Extract the (x, y) coordinate from the center of the cell holding the provided text.  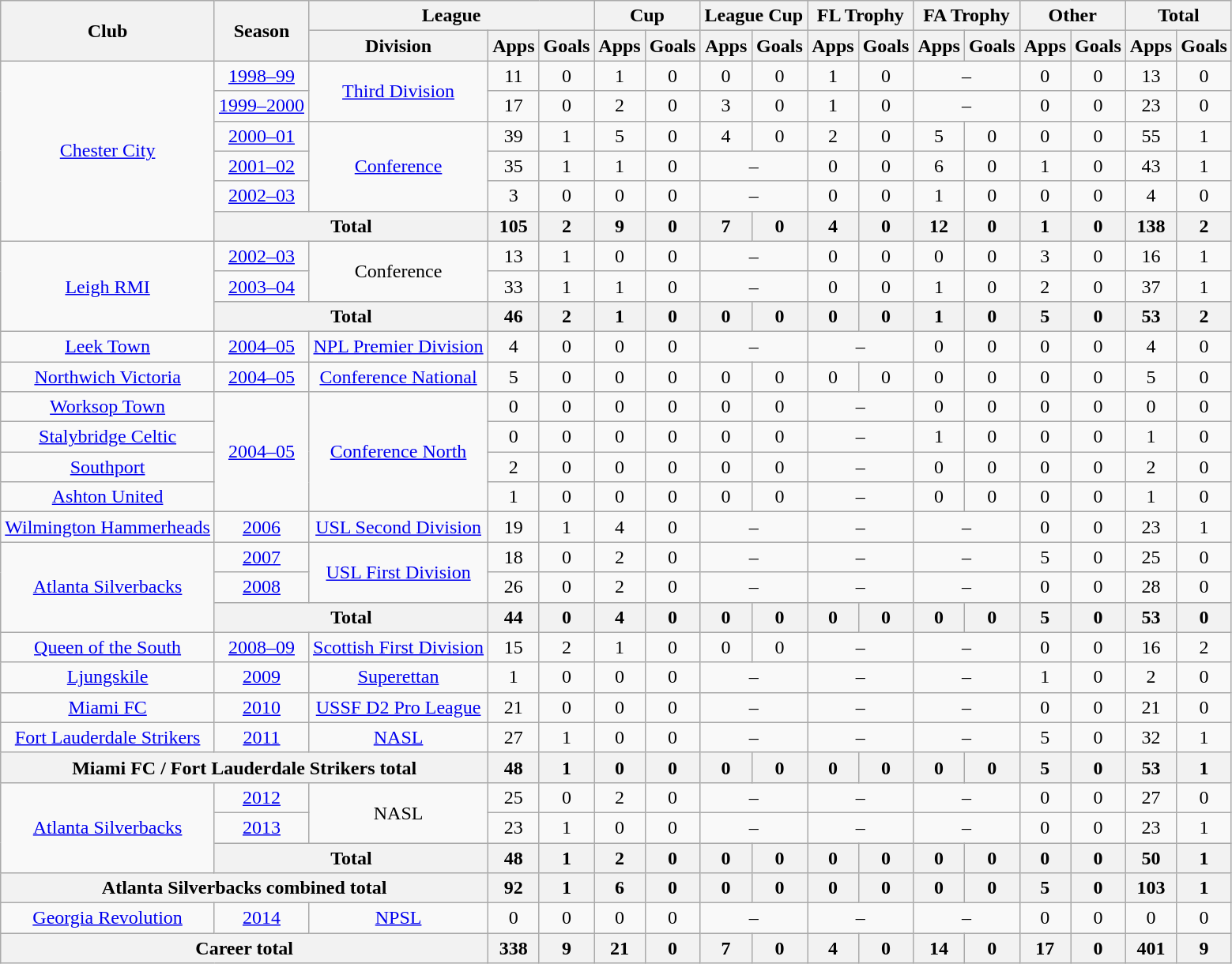
44 (514, 617)
32 (1151, 737)
NPSL (398, 918)
105 (514, 226)
35 (514, 166)
NPL Premier Division (398, 346)
USL Second Division (398, 527)
26 (514, 587)
138 (1151, 226)
USL First Division (398, 572)
50 (1151, 857)
League (452, 16)
11 (514, 76)
FA Trophy (966, 16)
Miami FC (107, 707)
Season (261, 31)
92 (514, 888)
46 (514, 316)
Northwich Victoria (107, 377)
33 (514, 286)
2012 (261, 797)
USSF D2 Pro League (398, 707)
2011 (261, 737)
Scottish First Division (398, 647)
Conference National (398, 377)
103 (1151, 888)
Atlanta Silverbacks combined total (245, 888)
15 (514, 647)
2006 (261, 527)
Ljungskile (107, 677)
2007 (261, 557)
Club (107, 31)
2013 (261, 827)
Queen of the South (107, 647)
43 (1151, 166)
Worksop Town (107, 407)
League Cup (754, 16)
37 (1151, 286)
2009 (261, 677)
Miami FC / Fort Lauderdale Strikers total (245, 767)
Division (398, 46)
14 (939, 948)
39 (514, 136)
1998–99 (261, 76)
Stalybridge Celtic (107, 437)
12 (939, 226)
Georgia Revolution (107, 918)
2003–04 (261, 286)
Ashton United (107, 497)
FL Trophy (861, 16)
2008–09 (261, 647)
1999–2000 (261, 106)
Other (1072, 16)
Conference North (398, 452)
Fort Lauderdale Strikers (107, 737)
Wilmington Hammerheads (107, 527)
Leigh RMI (107, 286)
Career total (245, 948)
Chester City (107, 151)
Leek Town (107, 346)
2000–01 (261, 136)
Superettan (398, 677)
Southport (107, 467)
338 (514, 948)
Third Division (398, 91)
18 (514, 557)
2010 (261, 707)
55 (1151, 136)
28 (1151, 587)
2008 (261, 587)
401 (1151, 948)
2001–02 (261, 166)
Cup (647, 16)
19 (514, 527)
2014 (261, 918)
